From the cell containing the given text, extract its center point as (X, Y) coordinate. 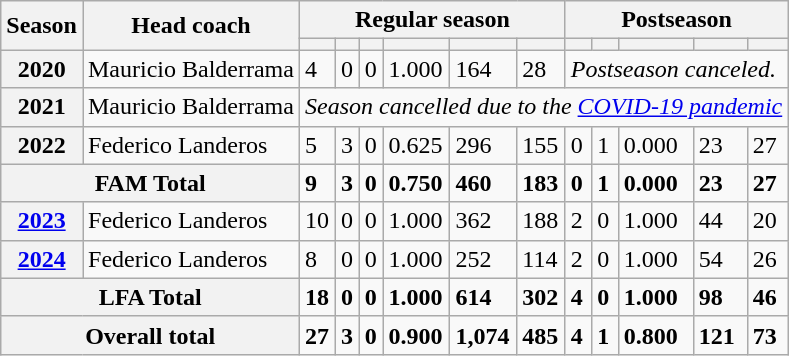
0.750 (416, 183)
26 (767, 259)
Overall total (150, 335)
460 (484, 183)
362 (484, 221)
46 (767, 297)
614 (484, 297)
2020 (42, 69)
2022 (42, 145)
18 (317, 297)
485 (541, 335)
1,074 (484, 335)
2021 (42, 107)
73 (767, 335)
5 (317, 145)
2023 (42, 221)
Postseason (676, 20)
Postseason canceled. (676, 69)
98 (720, 297)
FAM Total (150, 183)
20 (767, 221)
Season (42, 26)
Head coach (190, 26)
302 (541, 297)
252 (484, 259)
2024 (42, 259)
28 (541, 69)
0.900 (416, 335)
8 (317, 259)
0.625 (416, 145)
Regular season (432, 20)
10 (317, 221)
114 (541, 259)
9 (317, 183)
121 (720, 335)
155 (541, 145)
LFA Total (150, 297)
183 (541, 183)
Season cancelled due to the COVID-19 pandemic (543, 107)
188 (541, 221)
0.800 (656, 335)
44 (720, 221)
164 (484, 69)
296 (484, 145)
54 (720, 259)
